Locate the cell with the specified text and output its [x, y] center coordinate. 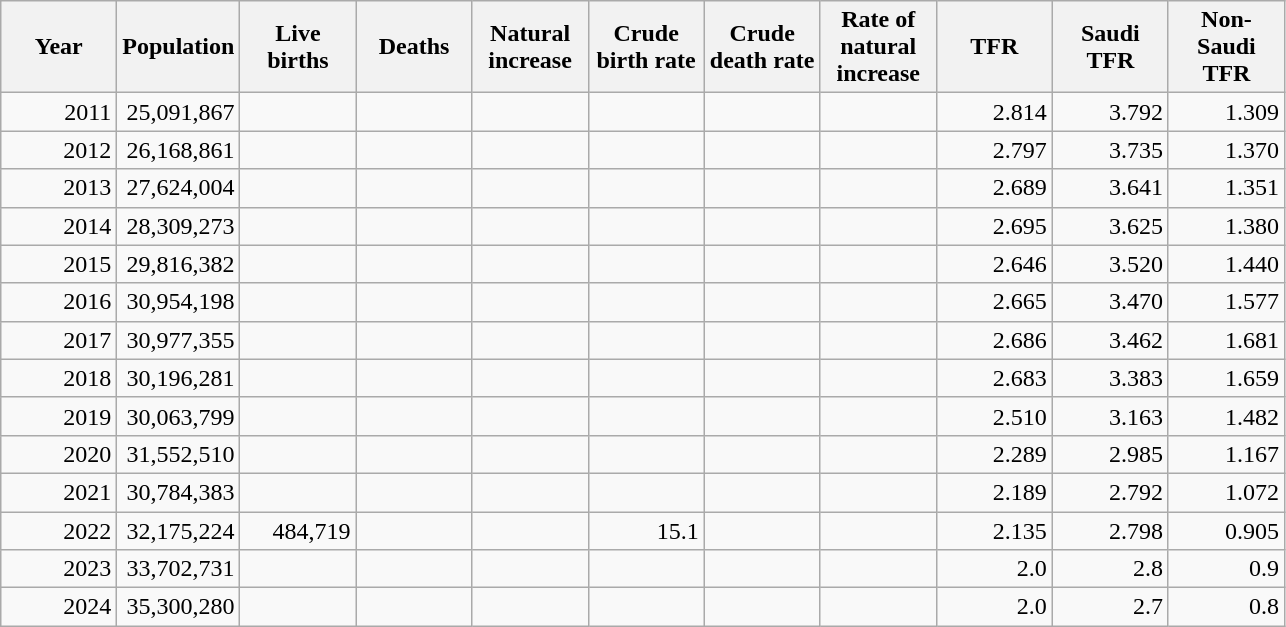
1.681 [1226, 340]
2.7 [1110, 607]
2.792 [1110, 492]
27,624,004 [178, 188]
2023 [59, 569]
30,977,355 [178, 340]
2011 [59, 112]
33,702,731 [178, 569]
2.189 [994, 492]
32,175,224 [178, 531]
2021 [59, 492]
1.351 [1226, 188]
0.905 [1226, 531]
31,552,510 [178, 454]
2.289 [994, 454]
2.665 [994, 302]
Saudi TFR [1110, 47]
1.577 [1226, 302]
15.1 [646, 531]
2020 [59, 454]
3.163 [1110, 416]
Rate of natural increase [878, 47]
30,954,198 [178, 302]
25,091,867 [178, 112]
Natural increase [530, 47]
3.462 [1110, 340]
Population [178, 47]
Non-Saudi TFR [1226, 47]
3.470 [1110, 302]
2.683 [994, 378]
1.309 [1226, 112]
2.814 [994, 112]
28,309,273 [178, 226]
484,719 [298, 531]
0.8 [1226, 607]
30,196,281 [178, 378]
TFR [994, 47]
3.792 [1110, 112]
3.735 [1110, 150]
Year [59, 47]
1.482 [1226, 416]
2.689 [994, 188]
2014 [59, 226]
3.625 [1110, 226]
2.135 [994, 531]
3.641 [1110, 188]
1.167 [1226, 454]
3.383 [1110, 378]
2017 [59, 340]
30,063,799 [178, 416]
2.686 [994, 340]
2019 [59, 416]
1.370 [1226, 150]
2013 [59, 188]
2.695 [994, 226]
1.380 [1226, 226]
29,816,382 [178, 264]
3.520 [1110, 264]
1.659 [1226, 378]
0.9 [1226, 569]
2.8 [1110, 569]
2018 [59, 378]
2.510 [994, 416]
30,784,383 [178, 492]
2.797 [994, 150]
2015 [59, 264]
2024 [59, 607]
2022 [59, 531]
2016 [59, 302]
Deaths [414, 47]
Crude birth rate [646, 47]
2.985 [1110, 454]
2012 [59, 150]
26,168,861 [178, 150]
35,300,280 [178, 607]
Live births [298, 47]
1.440 [1226, 264]
Crude death rate [762, 47]
2.798 [1110, 531]
1.072 [1226, 492]
2.646 [994, 264]
